Provide the [X, Y] coordinate of the cell's center where the given text is located.  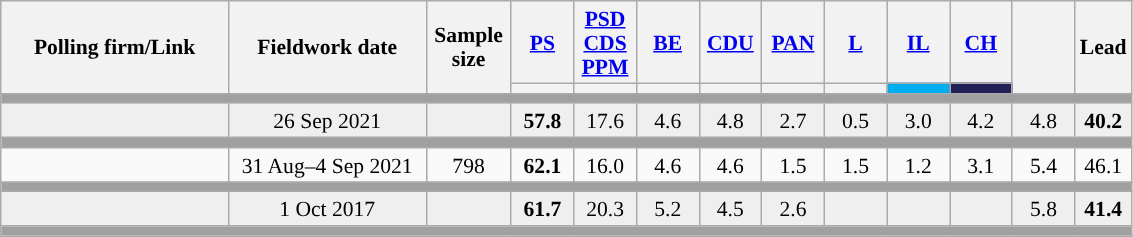
IL [918, 42]
26 Sep 2021 [327, 121]
PS [542, 42]
798 [468, 165]
46.1 [1104, 165]
5.2 [668, 209]
62.1 [542, 165]
3.0 [918, 121]
1 Oct 2017 [327, 209]
41.4 [1104, 209]
Fieldwork date [327, 47]
CH [982, 42]
2.7 [794, 121]
Sample size [468, 47]
4.2 [982, 121]
CDU [730, 42]
1.2 [918, 165]
5.8 [1044, 209]
0.5 [856, 121]
61.7 [542, 209]
57.8 [542, 121]
L [856, 42]
31 Aug–4 Sep 2021 [327, 165]
Polling firm/Link [115, 47]
PSDCDSPPM [606, 42]
16.0 [606, 165]
Lead [1104, 47]
BE [668, 42]
20.3 [606, 209]
17.6 [606, 121]
5.4 [1044, 165]
40.2 [1104, 121]
4.5 [730, 209]
2.6 [794, 209]
3.1 [982, 165]
PAN [794, 42]
